Search for the cell housing the specified text and yield its (X, Y) center coordinate. 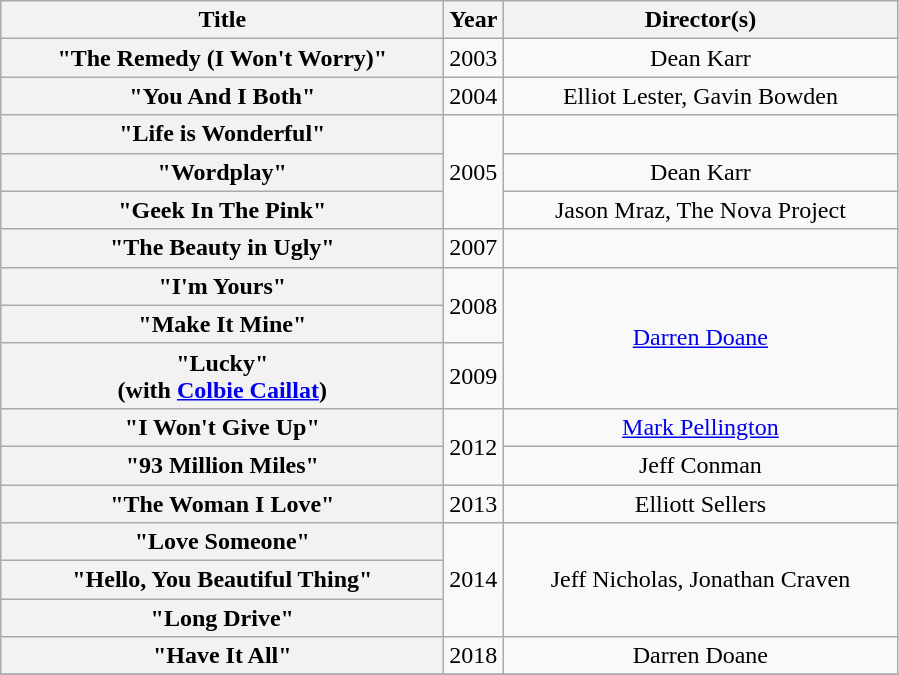
2007 (474, 248)
Jeff Conman (700, 465)
2012 (474, 446)
"You And I Both" (222, 96)
Jason Mraz, The Nova Project (700, 210)
2014 (474, 580)
2005 (474, 172)
Year (474, 20)
Title (222, 20)
"Lucky"(with Colbie Caillat) (222, 376)
"Hello, You Beautiful Thing" (222, 580)
2018 (474, 656)
"Long Drive" (222, 618)
2004 (474, 96)
"The Beauty in Ugly" (222, 248)
"Geek In The Pink" (222, 210)
"Make It Mine" (222, 324)
"Wordplay" (222, 172)
Elliot Lester, Gavin Bowden (700, 96)
2003 (474, 58)
Jeff Nicholas, Jonathan Craven (700, 580)
"Love Someone" (222, 542)
"I'm Yours" (222, 286)
Mark Pellington (700, 427)
Director(s) (700, 20)
"The Woman I Love" (222, 503)
Elliott Sellers (700, 503)
"Life is Wonderful" (222, 134)
"I Won't Give Up" (222, 427)
2013 (474, 503)
"The Remedy (I Won't Worry)" (222, 58)
2008 (474, 305)
"Have It All" (222, 656)
"93 Million Miles" (222, 465)
2009 (474, 376)
